Identify which cell holds the provided text, then report its (X, Y) central coordinate. 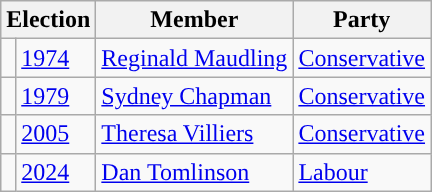
Election (48, 20)
Member (194, 20)
Party (362, 20)
Theresa Villiers (194, 134)
2024 (56, 172)
Sydney Chapman (194, 96)
1974 (56, 58)
1979 (56, 96)
2005 (56, 134)
Labour (362, 172)
Dan Tomlinson (194, 172)
Reginald Maudling (194, 58)
